Detect which cell encompasses the target text, then output its (X, Y) center coordinate. 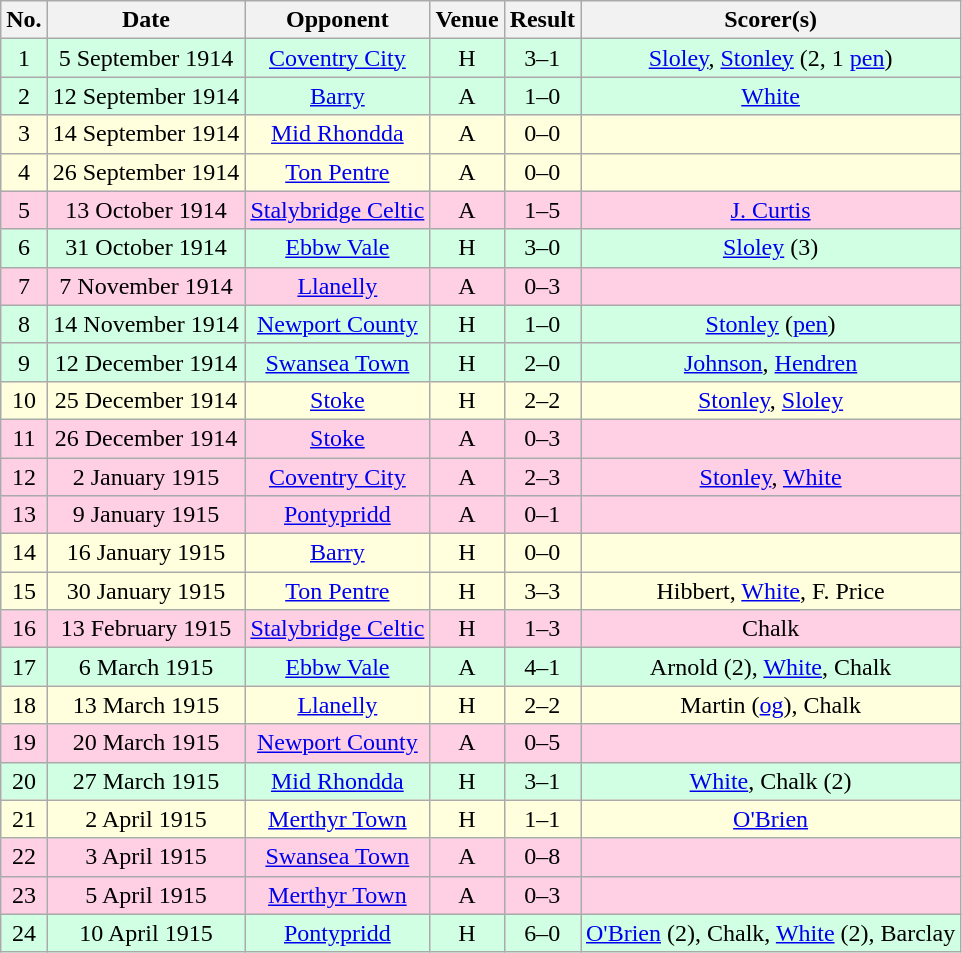
9 January 1915 (146, 515)
21 (24, 819)
19 (24, 743)
1–1 (542, 819)
6 March 1915 (146, 667)
18 (24, 705)
10 April 1915 (146, 933)
13 (24, 515)
25 December 1914 (146, 400)
16 (24, 629)
2 January 1915 (146, 477)
4–1 (542, 667)
2–3 (542, 477)
7 (24, 286)
Hibbert, White, F. Price (770, 591)
6 (24, 248)
Sloley, Stonley (2, 1 pen) (770, 58)
2 April 1915 (146, 819)
2–0 (542, 362)
5 April 1915 (146, 895)
1–3 (542, 629)
12 September 1914 (146, 96)
Stonley (pen) (770, 324)
O'Brien (770, 819)
12 (24, 477)
22 (24, 857)
9 (24, 362)
Johnson, Hendren (770, 362)
3 April 1915 (146, 857)
Stonley, Sloley (770, 400)
13 March 1915 (146, 705)
20 March 1915 (146, 743)
Result (542, 20)
14 September 1914 (146, 134)
2 (24, 96)
7 November 1914 (146, 286)
3–0 (542, 248)
0–5 (542, 743)
14 November 1914 (146, 324)
6–0 (542, 933)
4 (24, 172)
Date (146, 20)
Stonley, White (770, 477)
O'Brien (2), Chalk, White (2), Barclay (770, 933)
24 (24, 933)
0–1 (542, 515)
5 September 1914 (146, 58)
1 (24, 58)
27 March 1915 (146, 781)
15 (24, 591)
J. Curtis (770, 210)
26 September 1914 (146, 172)
Sloley (3) (770, 248)
12 December 1914 (146, 362)
Scorer(s) (770, 20)
White, Chalk (2) (770, 781)
0–8 (542, 857)
1–5 (542, 210)
10 (24, 400)
Chalk (770, 629)
White (770, 96)
Martin (og), Chalk (770, 705)
11 (24, 438)
5 (24, 210)
13 February 1915 (146, 629)
13 October 1914 (146, 210)
17 (24, 667)
30 January 1915 (146, 591)
8 (24, 324)
26 December 1914 (146, 438)
16 January 1915 (146, 553)
Venue (467, 20)
3 (24, 134)
31 October 1914 (146, 248)
23 (24, 895)
Arnold (2), White, Chalk (770, 667)
14 (24, 553)
Opponent (338, 20)
3–3 (542, 591)
20 (24, 781)
No. (24, 20)
